Search for the cell housing the specified text and yield its (X, Y) center coordinate. 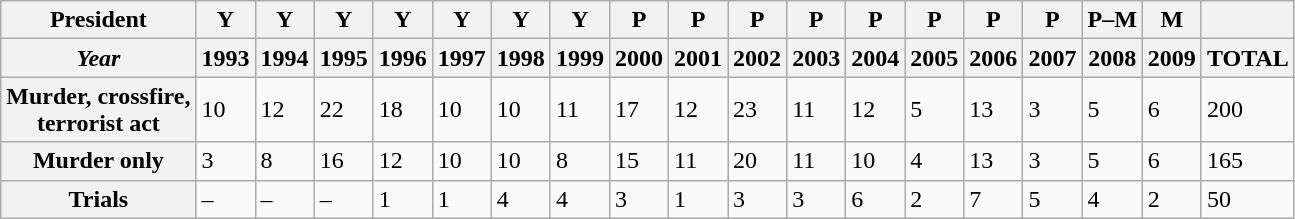
M (1172, 20)
22 (344, 110)
2009 (1172, 58)
20 (758, 161)
P–M (1112, 20)
1995 (344, 58)
50 (1248, 199)
2000 (638, 58)
Trials (98, 199)
2005 (934, 58)
200 (1248, 110)
Murder, crossfire,terrorist act (98, 110)
16 (344, 161)
1993 (226, 58)
2001 (698, 58)
15 (638, 161)
165 (1248, 161)
1996 (402, 58)
23 (758, 110)
1997 (462, 58)
Year (98, 58)
1999 (580, 58)
2004 (876, 58)
Murder only (98, 161)
1998 (520, 58)
7 (994, 199)
TOTAL (1248, 58)
1994 (284, 58)
17 (638, 110)
2008 (1112, 58)
President (98, 20)
2003 (816, 58)
18 (402, 110)
2006 (994, 58)
2007 (1052, 58)
2002 (758, 58)
